Determine the (X, Y) coordinate at the center of the cell enclosing the given text.  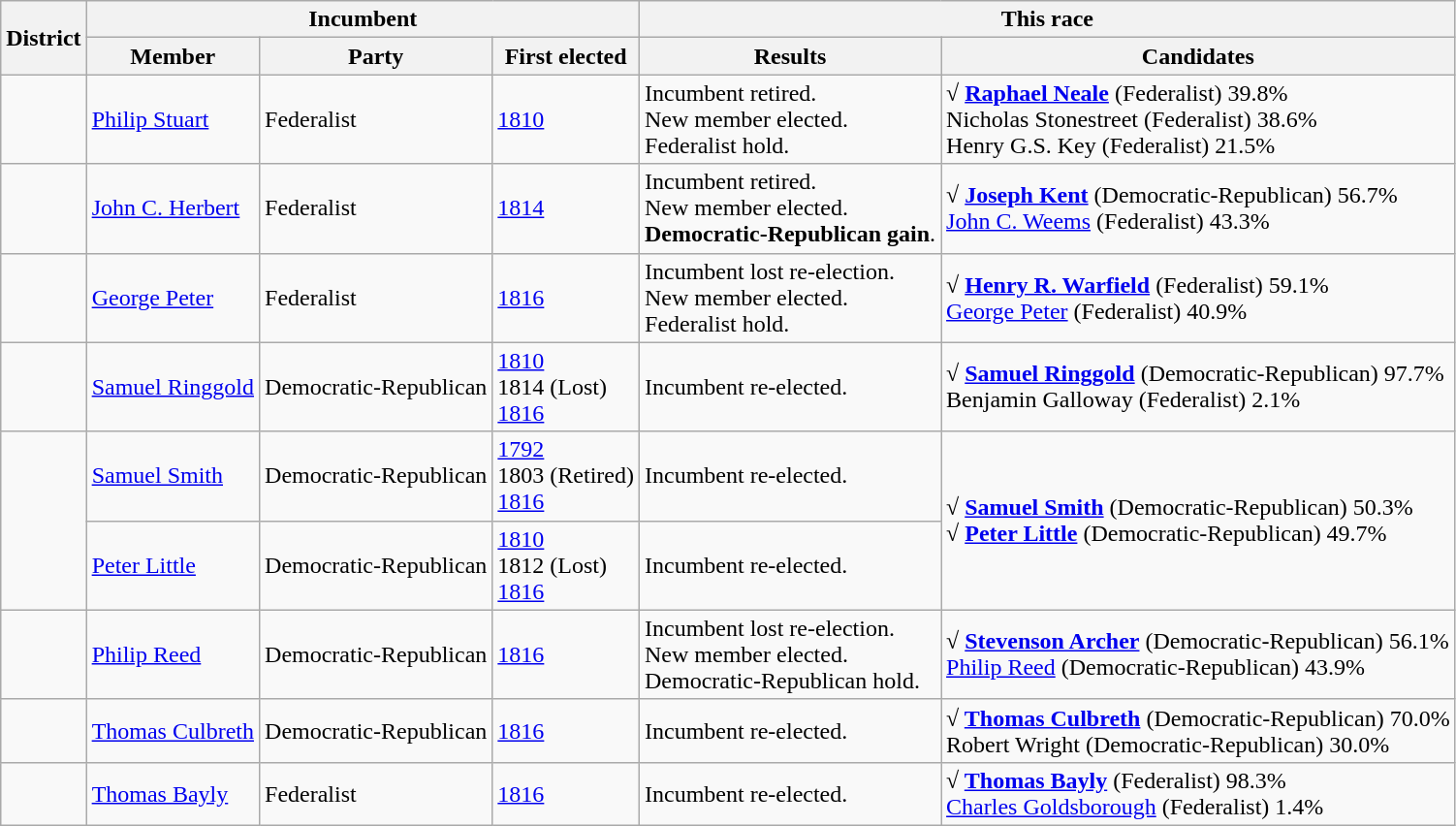
First elected (566, 56)
18101814 (Lost)1816 (566, 387)
Incumbent retired.New member elected.Democratic-Republican gain. (791, 208)
Incumbent lost re-election.New member elected.Democratic-Republican hold. (791, 654)
Candidates (1198, 56)
√ Henry R. Warfield (Federalist) 59.1%George Peter (Federalist) 40.9% (1198, 298)
Member (173, 56)
√ Raphael Neale (Federalist) 39.8%Nicholas Stonestreet (Federalist) 38.6%Henry G.S. Key (Federalist) 21.5% (1198, 119)
Incumbent (363, 19)
18101812 (Lost)1816 (566, 565)
George Peter (173, 298)
17921803 (Retired)1816 (566, 476)
1810 (566, 119)
Samuel Smith (173, 476)
Peter Little (173, 565)
√ Thomas Culbreth (Democratic-Republican) 70.0%Robert Wright (Democratic-Republican) 30.0% (1198, 731)
1814 (566, 208)
District (44, 38)
√ Stevenson Archer (Democratic-Republican) 56.1%Philip Reed (Democratic-Republican) 43.9% (1198, 654)
√ Samuel Smith (Democratic-Republican) 50.3%√ Peter Little (Democratic-Republican) 49.7% (1198, 521)
√ Joseph Kent (Democratic-Republican) 56.7%John C. Weems (Federalist) 43.3% (1198, 208)
Thomas Culbreth (173, 731)
Philip Reed (173, 654)
Incumbent retired.New member elected.Federalist hold. (791, 119)
John C. Herbert (173, 208)
√ Thomas Bayly (Federalist) 98.3%Charles Goldsborough (Federalist) 1.4% (1198, 793)
Samuel Ringgold (173, 387)
Incumbent lost re-election.New member elected.Federalist hold. (791, 298)
Results (791, 56)
Party (376, 56)
Thomas Bayly (173, 793)
Philip Stuart (173, 119)
This race (1048, 19)
√ Samuel Ringgold (Democratic-Republican) 97.7%Benjamin Galloway (Federalist) 2.1% (1198, 387)
